Return the (x, y) coordinate for the center point of the cell that contains the specified text.  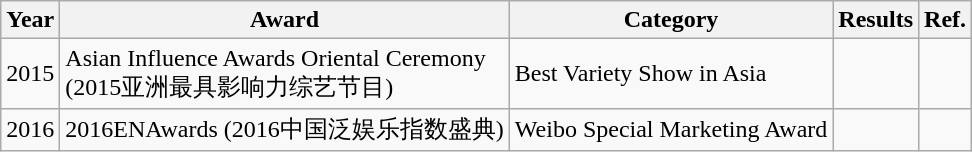
Ref. (946, 20)
Weibo Special Marketing Award (671, 130)
2016ENAwards (2016中国泛娱乐指数盛典) (284, 130)
Category (671, 20)
Results (876, 20)
Award (284, 20)
Best Variety Show in Asia (671, 74)
Year (30, 20)
Asian Influence Awards Oriental Ceremony(2015亚洲最具影响力综艺节目) (284, 74)
2016 (30, 130)
2015 (30, 74)
